Extract the [X, Y] coordinate from the center of the cell holding the provided text.  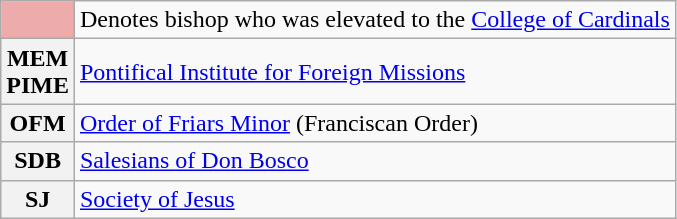
Salesians of Don Bosco [374, 161]
SJ [38, 199]
OFM [38, 123]
Society of Jesus [374, 199]
Pontifical Institute for Foreign Missions [374, 72]
Order of Friars Minor (Franciscan Order) [374, 123]
MEMPIME [38, 72]
Denotes bishop who was elevated to the College of Cardinals [374, 20]
SDB [38, 161]
